Extract the [x, y] coordinate from the center of the cell holding the provided text.  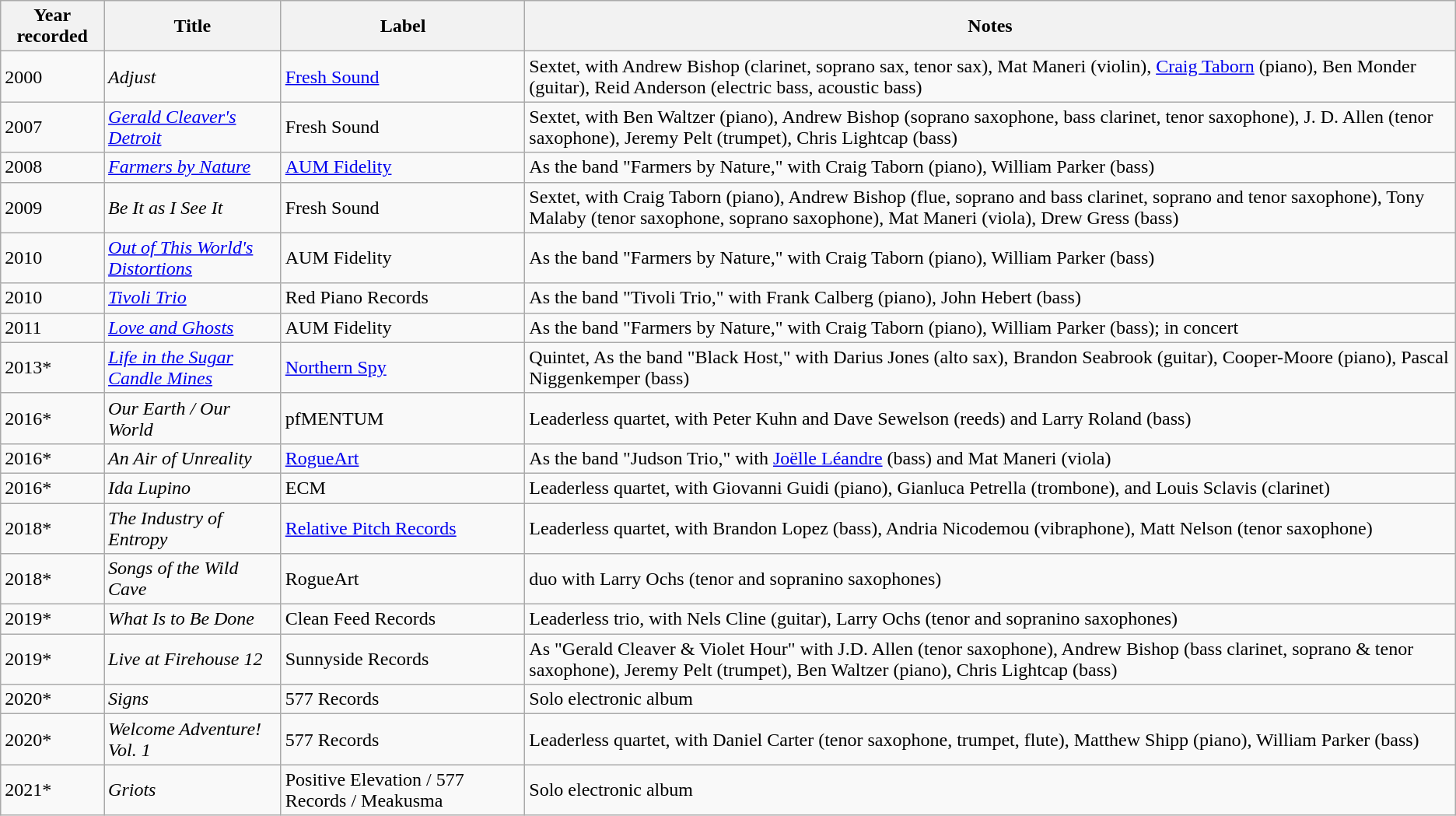
2008 [53, 167]
Welcome Adventure! Vol. 1 [193, 739]
Life in the Sugar Candle Mines [193, 367]
Gerald Cleaver's Detroit [193, 128]
Positive Elevation / 577 Records / Meakusma [403, 790]
ECM [403, 488]
2000 [53, 76]
Be It as I See It [193, 207]
Griots [193, 790]
The Industry of Entropy [193, 527]
2021* [53, 790]
Quintet, As the band "Black Host," with Darius Jones (alto sax), Brandon Seabrook (guitar), Cooper-Moore (piano), Pascal Niggenkemper (bass) [990, 367]
Love and Ghosts [193, 327]
Leaderless quartet, with Giovanni Guidi (piano), Gianluca Petrella (trombone), and Louis Sclavis (clarinet) [990, 488]
Signs [193, 699]
Leaderless quartet, with Peter Kuhn and Dave Sewelson (reeds) and Larry Roland (bass) [990, 419]
What Is to Be Done [193, 619]
2009 [53, 207]
Songs of the Wild Cave [193, 579]
duo with Larry Ochs (tenor and sopranino saxophones) [990, 579]
Clean Feed Records [403, 619]
Out of This World's Distortions [193, 258]
Adjust [193, 76]
As the band "Farmers by Nature," with Craig Taborn (piano), William Parker (bass); in concert [990, 327]
An Air of Unreality [193, 458]
2013* [53, 367]
Leaderless quartet, with Brandon Lopez (bass), Andria Nicodemou (vibraphone), Matt Nelson (tenor saxophone) [990, 527]
As the band "Tivoli Trio," with Frank Calberg (piano), John Hebert (bass) [990, 298]
Ida Lupino [193, 488]
pfMENTUM [403, 419]
Live at Firehouse 12 [193, 660]
As the band "Judson Trio," with Joëlle Léandre (bass) and Mat Maneri (viola) [990, 458]
Farmers by Nature [193, 167]
Title [193, 26]
2007 [53, 128]
Sunnyside Records [403, 660]
Year recorded [53, 26]
Relative Pitch Records [403, 527]
Notes [990, 26]
Our Earth / Our World [193, 419]
Leaderless quartet, with Daniel Carter (tenor saxophone, trumpet, flute), Matthew Shipp (piano), William Parker (bass) [990, 739]
Northern Spy [403, 367]
Leaderless trio, with Nels Cline (guitar), Larry Ochs (tenor and sopranino saxophones) [990, 619]
Label [403, 26]
Tivoli Trio [193, 298]
Red Piano Records [403, 298]
2011 [53, 327]
